Determine the [x, y] coordinate at the center of the cell enclosing the given text.  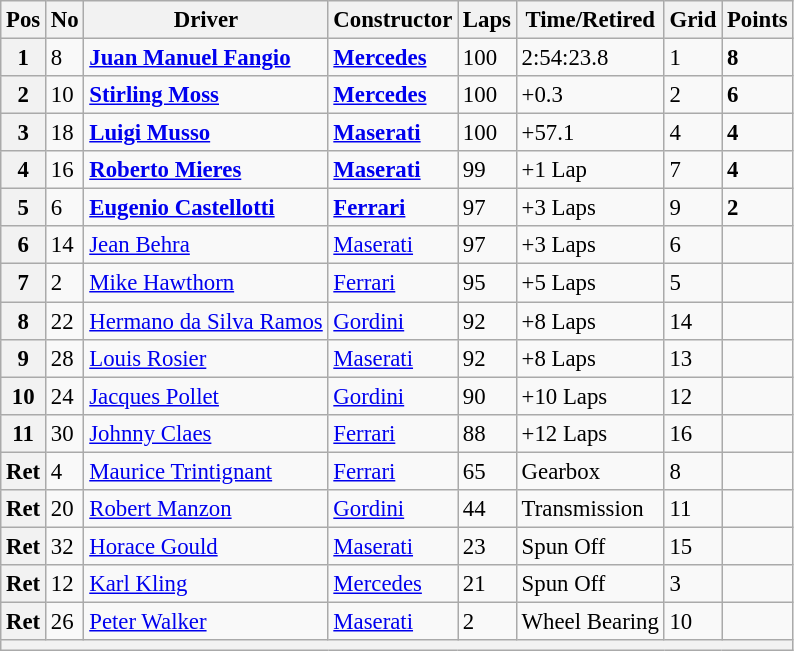
+10 Laps [590, 396]
Driver [206, 20]
24 [65, 396]
Louis Rosier [206, 358]
Pos [24, 20]
Horace Gould [206, 546]
Hermano da Silva Ramos [206, 321]
28 [65, 358]
Mike Hawthorn [206, 283]
Juan Manuel Fangio [206, 58]
15 [692, 546]
Luigi Musso [206, 133]
+57.1 [590, 133]
99 [488, 170]
Time/Retired [590, 20]
Roberto Mieres [206, 170]
Wheel Bearing [590, 621]
No [65, 20]
+1 Lap [590, 170]
+5 Laps [590, 283]
22 [65, 321]
Maurice Trintignant [206, 471]
Gearbox [590, 471]
Robert Manzon [206, 509]
+12 Laps [590, 433]
13 [692, 358]
Johnny Claes [206, 433]
21 [488, 584]
Jacques Pollet [206, 396]
65 [488, 471]
Laps [488, 20]
20 [65, 509]
Stirling Moss [206, 95]
23 [488, 546]
2:54:23.8 [590, 58]
90 [488, 396]
88 [488, 433]
+0.3 [590, 95]
Eugenio Castellotti [206, 208]
Jean Behra [206, 245]
Transmission [590, 509]
30 [65, 433]
Points [758, 20]
Karl Kling [206, 584]
44 [488, 509]
18 [65, 133]
32 [65, 546]
Grid [692, 20]
Peter Walker [206, 621]
Constructor [393, 20]
95 [488, 283]
26 [65, 621]
